Locate the cell with the specified text and output its (x, y) center coordinate. 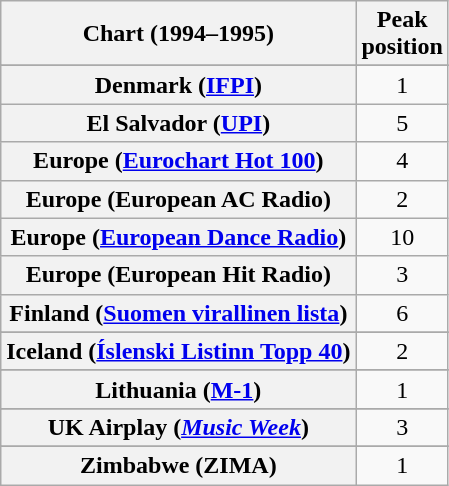
Europe (European Hit Radio) (178, 275)
Finland (Suomen virallinen lista) (178, 313)
6 (402, 313)
10 (402, 237)
UK Airplay (Music Week) (178, 427)
Europe (Eurochart Hot 100) (178, 161)
Europe (European AC Radio) (178, 199)
El Salvador (UPI) (178, 123)
Peakposition (402, 34)
Iceland (Íslenski Listinn Topp 40) (178, 351)
4 (402, 161)
Lithuania (M-1) (178, 389)
Denmark (IFPI) (178, 85)
Europe (European Dance Radio) (178, 237)
Chart (1994–1995) (178, 34)
Zimbabwe (ZIMA) (178, 465)
5 (402, 123)
